Scan for the cell matching the given text and deliver its (X, Y) coordinate at center. 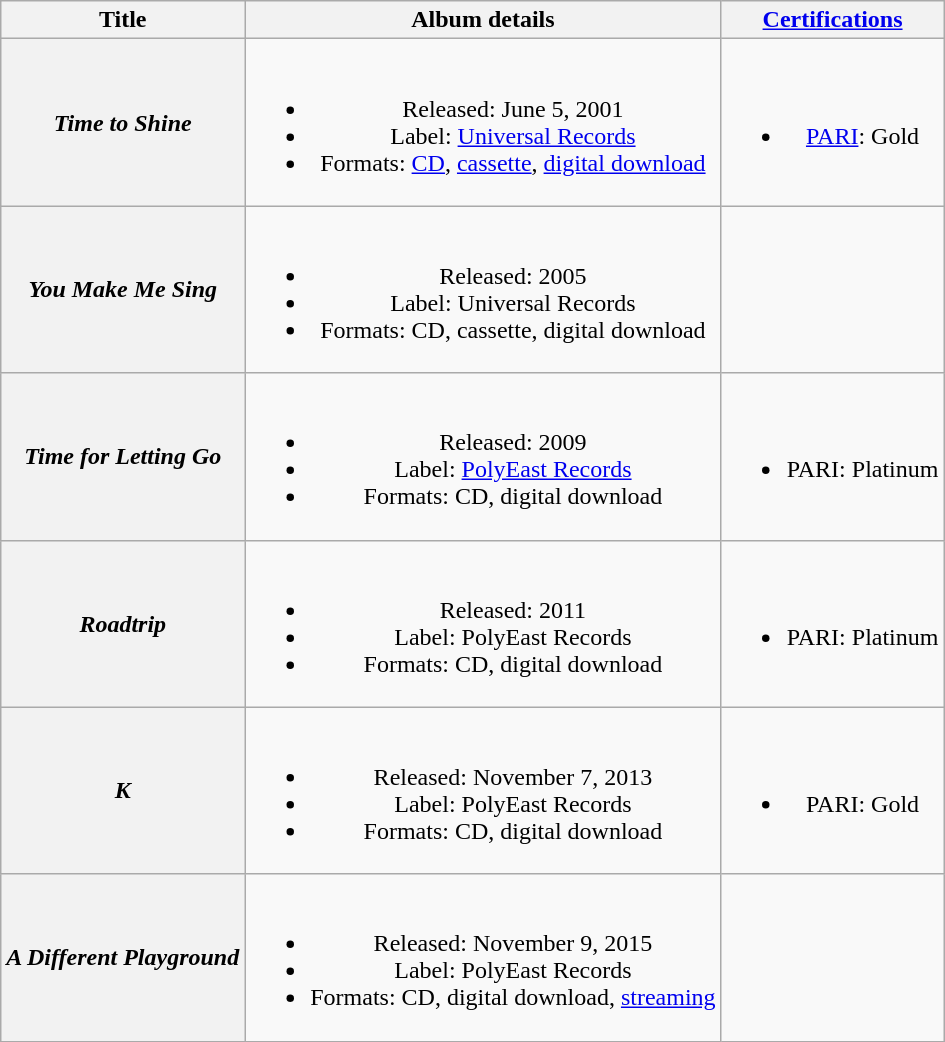
Time for Letting Go (123, 456)
Title (123, 20)
Released: November 9, 2015Label: PolyEast RecordsFormats: CD, digital download, streaming (483, 958)
Released: 2011Label: PolyEast RecordsFormats: CD, digital download (483, 624)
You Make Me Sing (123, 290)
Time to Shine (123, 122)
A Different Playground (123, 958)
Roadtrip (123, 624)
K (123, 790)
Released: 2005Label: Universal RecordsFormats: CD, cassette, digital download (483, 290)
Released: 2009Label: PolyEast RecordsFormats: CD, digital download (483, 456)
Released: June 5, 2001Label: Universal RecordsFormats: CD, cassette, digital download (483, 122)
Released: November 7, 2013Label: PolyEast RecordsFormats: CD, digital download (483, 790)
Album details (483, 20)
Certifications (832, 20)
